For the text-containing cell, return its midpoint in [X, Y] coordinate format. 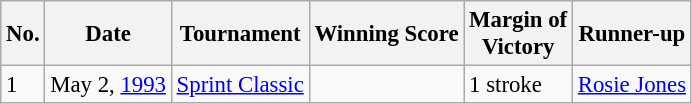
Sprint Classic [240, 85]
Rosie Jones [632, 85]
May 2, 1993 [108, 85]
1 stroke [518, 85]
Date [108, 34]
Runner-up [632, 34]
No. [23, 34]
1 [23, 85]
Tournament [240, 34]
Margin ofVictory [518, 34]
Winning Score [386, 34]
